Output the (x, y) coordinate of the center of the cell containing the given text.  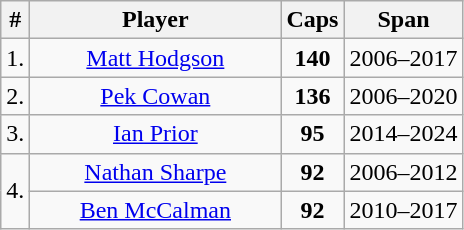
Player (156, 20)
2010–2017 (404, 210)
Nathan Sharpe (156, 172)
Span (404, 20)
95 (312, 134)
2. (16, 96)
2006–2017 (404, 58)
# (16, 20)
Ben McCalman (156, 210)
Pek Cowan (156, 96)
2006–2020 (404, 96)
2006–2012 (404, 172)
1. (16, 58)
4. (16, 191)
3. (16, 134)
140 (312, 58)
2014–2024 (404, 134)
Ian Prior (156, 134)
136 (312, 96)
Matt Hodgson (156, 58)
Caps (312, 20)
